Return [x, y] of the center of cell containing provided text 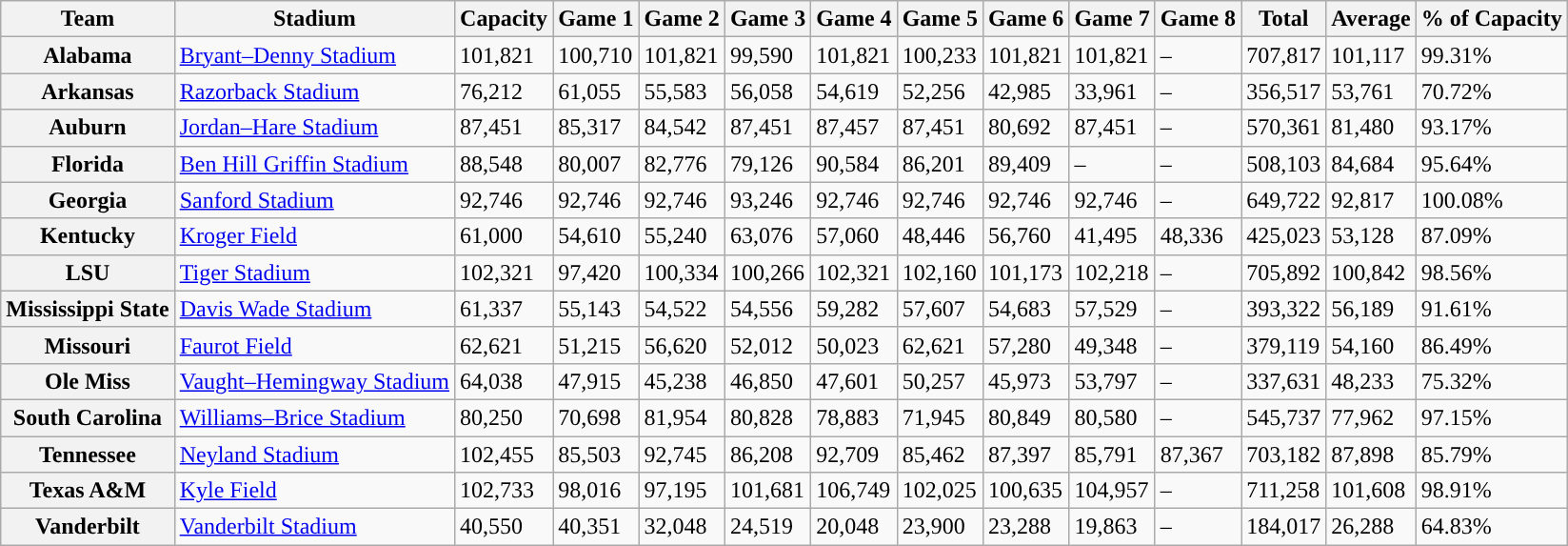
87,367 [1198, 455]
Total [1283, 19]
61,055 [596, 91]
Bryant–Denny Stadium [314, 55]
99.31% [1491, 55]
20,048 [854, 527]
South Carolina [88, 417]
356,517 [1283, 91]
87,898 [1371, 455]
89,409 [1025, 164]
19,863 [1112, 527]
649,722 [1283, 200]
64,038 [505, 381]
Vanderbilt [88, 527]
98.91% [1491, 491]
Jordan–Hare Stadium [314, 128]
64.83% [1491, 527]
Mississippi State [88, 309]
54,619 [854, 91]
Alabama [88, 55]
52,256 [940, 91]
24,519 [767, 527]
85,317 [596, 128]
101,117 [1371, 55]
101,173 [1025, 273]
91.61% [1491, 309]
23,900 [940, 527]
80,250 [505, 417]
40,351 [596, 527]
75.32% [1491, 381]
Kentucky [88, 236]
93.17% [1491, 128]
711,258 [1283, 491]
Game 3 [767, 19]
100.08% [1491, 200]
71,945 [940, 417]
Game 1 [596, 19]
81,954 [682, 417]
425,023 [1283, 236]
Game 8 [1198, 19]
Game 7 [1112, 19]
102,160 [940, 273]
97,195 [682, 491]
53,128 [1371, 236]
40,550 [505, 527]
48,233 [1371, 381]
56,620 [682, 345]
61,337 [505, 309]
Kyle Field [314, 491]
337,631 [1283, 381]
61,000 [505, 236]
100,334 [682, 273]
80,580 [1112, 417]
Vaught–Hemingway Stadium [314, 381]
87.09% [1491, 236]
54,522 [682, 309]
90,584 [854, 164]
Faurot Field [314, 345]
23,288 [1025, 527]
545,737 [1283, 417]
99,590 [767, 55]
102,733 [505, 491]
54,556 [767, 309]
102,455 [505, 455]
Davis Wade Stadium [314, 309]
50,257 [940, 381]
49,348 [1112, 345]
101,681 [767, 491]
Sanford Stadium [314, 200]
Stadium [314, 19]
86.49% [1491, 345]
92,817 [1371, 200]
100,842 [1371, 273]
53,797 [1112, 381]
Vanderbilt Stadium [314, 527]
Game 6 [1025, 19]
707,817 [1283, 55]
86,201 [940, 164]
Missouri [88, 345]
80,007 [596, 164]
705,892 [1283, 273]
80,692 [1025, 128]
56,760 [1025, 236]
52,012 [767, 345]
50,023 [854, 345]
102,218 [1112, 273]
100,710 [596, 55]
703,182 [1283, 455]
101,608 [1371, 491]
102,025 [940, 491]
47,915 [596, 381]
54,160 [1371, 345]
41,495 [1112, 236]
85,462 [940, 455]
79,126 [767, 164]
100,635 [1025, 491]
45,238 [682, 381]
70,698 [596, 417]
106,749 [854, 491]
100,233 [940, 55]
Arkansas [88, 91]
98.56% [1491, 273]
LSU [88, 273]
Kroger Field [314, 236]
93,246 [767, 200]
97,420 [596, 273]
Ole Miss [88, 381]
48,336 [1198, 236]
59,282 [854, 309]
Capacity [505, 19]
76,212 [505, 91]
Ben Hill Griffin Stadium [314, 164]
63,076 [767, 236]
184,017 [1283, 527]
78,883 [854, 417]
33,961 [1112, 91]
56,058 [767, 91]
508,103 [1283, 164]
Average [1371, 19]
53,761 [1371, 91]
55,240 [682, 236]
80,828 [767, 417]
85,791 [1112, 455]
86,208 [767, 455]
84,684 [1371, 164]
Game 4 [854, 19]
57,280 [1025, 345]
82,776 [682, 164]
97.15% [1491, 417]
46,850 [767, 381]
92,709 [854, 455]
32,048 [682, 527]
47,601 [854, 381]
54,610 [596, 236]
Game 5 [940, 19]
98,016 [596, 491]
88,548 [505, 164]
48,446 [940, 236]
54,683 [1025, 309]
77,962 [1371, 417]
Texas A&M [88, 491]
57,607 [940, 309]
55,583 [682, 91]
Auburn [88, 128]
80,849 [1025, 417]
100,266 [767, 273]
95.64% [1491, 164]
26,288 [1371, 527]
Florida [88, 164]
55,143 [596, 309]
104,957 [1112, 491]
85,503 [596, 455]
51,215 [596, 345]
Team [88, 19]
92,745 [682, 455]
379,119 [1283, 345]
56,189 [1371, 309]
Georgia [88, 200]
Neyland Stadium [314, 455]
81,480 [1371, 128]
Tiger Stadium [314, 273]
57,529 [1112, 309]
Tennessee [88, 455]
Razorback Stadium [314, 91]
85.79% [1491, 455]
45,973 [1025, 381]
87,457 [854, 128]
70.72% [1491, 91]
84,542 [682, 128]
Williams–Brice Stadium [314, 417]
Game 2 [682, 19]
57,060 [854, 236]
393,322 [1283, 309]
87,397 [1025, 455]
42,985 [1025, 91]
% of Capacity [1491, 19]
570,361 [1283, 128]
